Capture the cell that displays the provided text and extract its (X, Y) central coordinate. 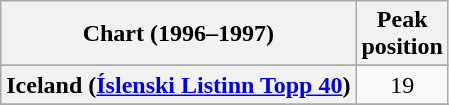
Chart (1996–1997) (178, 34)
19 (402, 85)
Iceland (Íslenski Listinn Topp 40) (178, 85)
Peakposition (402, 34)
